From the cell containing the given text, extract its center point as [x, y] coordinate. 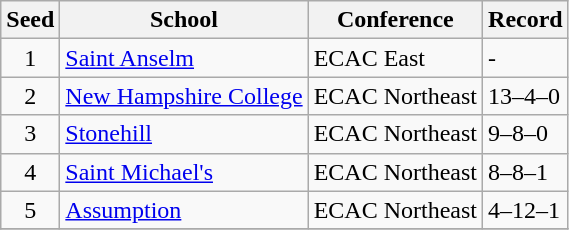
3 [30, 134]
Assumption [184, 210]
4–12–1 [526, 210]
New Hampshire College [184, 96]
2 [30, 96]
4 [30, 172]
Stonehill [184, 134]
13–4–0 [526, 96]
- [526, 58]
1 [30, 58]
Record [526, 20]
School [184, 20]
ECAC East [395, 58]
9–8–0 [526, 134]
5 [30, 210]
Conference [395, 20]
8–8–1 [526, 172]
Saint Michael's [184, 172]
Saint Anselm [184, 58]
Seed [30, 20]
